Scan for the cell matching the given text and deliver its [X, Y] coordinate at center. 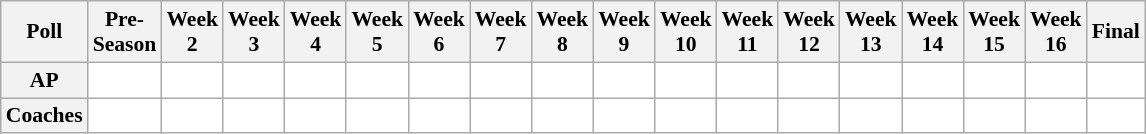
Coaches [44, 116]
Week16 [1056, 32]
Week14 [933, 32]
Week9 [624, 32]
Week4 [316, 32]
Week7 [501, 32]
Week12 [809, 32]
Week3 [254, 32]
Poll [44, 32]
Week8 [562, 32]
Week15 [994, 32]
Week10 [686, 32]
Pre-Season [125, 32]
Week6 [439, 32]
Week13 [871, 32]
AP [44, 80]
Week11 [748, 32]
Final [1116, 32]
Week2 [192, 32]
Week5 [377, 32]
